Find where the given text appears and provide that cell's center as (X, Y) coordinate. 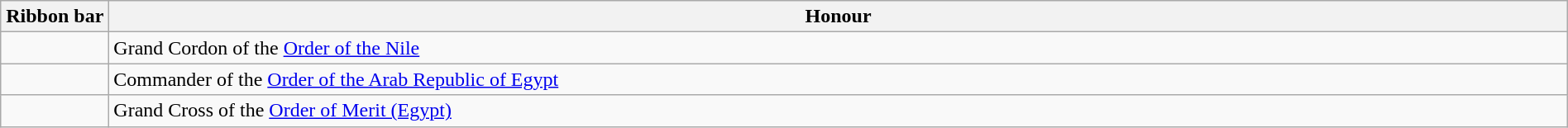
Commander of the Order of the Arab Republic of Egypt (839, 79)
Grand Cross of the Order of Merit (Egypt) (839, 111)
Ribbon bar (55, 17)
Honour (839, 17)
Grand Cordon of the Order of the Nile (839, 48)
